Return (x, y) of the center of cell containing provided text 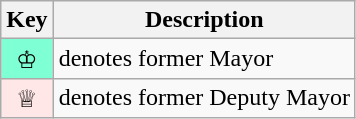
Key (27, 20)
Description (204, 20)
♔ (27, 59)
denotes former Mayor (204, 59)
denotes former Deputy Mayor (204, 98)
♕ (27, 98)
